Search for the cell housing the specified text and yield its (X, Y) center coordinate. 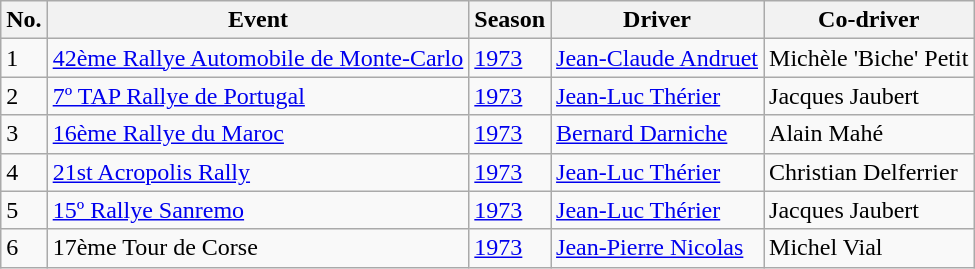
16ème Rallye du Maroc (258, 134)
Christian Delferrier (869, 172)
Michel Vial (869, 248)
3 (24, 134)
5 (24, 210)
Driver (658, 20)
Event (258, 20)
Bernard Darniche (658, 134)
Michèle 'Biche' Petit (869, 58)
Jean-Pierre Nicolas (658, 248)
17ème Tour de Corse (258, 248)
2 (24, 96)
No. (24, 20)
Season (510, 20)
1 (24, 58)
4 (24, 172)
Jean-Claude Andruet (658, 58)
Co-driver (869, 20)
7º TAP Rallye de Portugal (258, 96)
42ème Rallye Automobile de Monte-Carlo (258, 58)
6 (24, 248)
21st Acropolis Rally (258, 172)
Alain Mahé (869, 134)
15º Rallye Sanremo (258, 210)
